Search for the cell housing the specified text and yield its (X, Y) center coordinate. 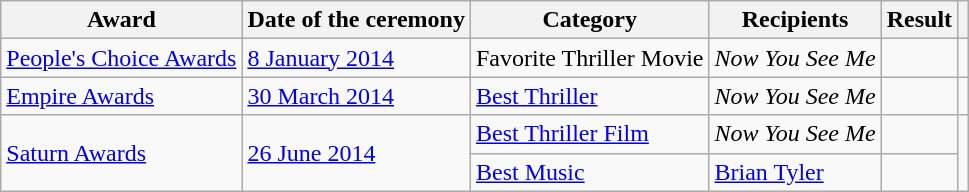
Recipients (795, 20)
Best Thriller (590, 96)
Best Thriller Film (590, 134)
Brian Tyler (795, 172)
Saturn Awards (122, 153)
Empire Awards (122, 96)
People's Choice Awards (122, 58)
Award (122, 20)
Category (590, 20)
Result (919, 20)
8 January 2014 (356, 58)
30 March 2014 (356, 96)
26 June 2014 (356, 153)
Best Music (590, 172)
Favorite Thriller Movie (590, 58)
Date of the ceremony (356, 20)
